Determine the (x, y) coordinate at the center of the cell enclosing the given text.  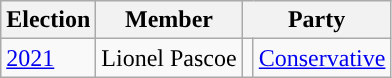
Election (48, 20)
Member (169, 20)
Conservative (322, 58)
Party (316, 20)
Lionel Pascoe (169, 58)
2021 (48, 58)
